Detect which cell encompasses the target text, then output its (x, y) center coordinate. 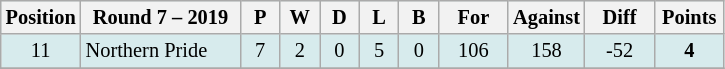
7 (260, 51)
For (474, 17)
4 (689, 51)
Points (689, 17)
Diff (620, 17)
158 (546, 51)
B (419, 17)
L (379, 17)
11 (41, 51)
P (260, 17)
-52 (620, 51)
2 (300, 51)
W (300, 17)
5 (379, 51)
106 (474, 51)
Round 7 – 2019 (161, 17)
D (340, 17)
Against (546, 17)
Northern Pride (161, 51)
Position (41, 17)
